Extract the (x, y) coordinate from the center of the cell holding the provided text.  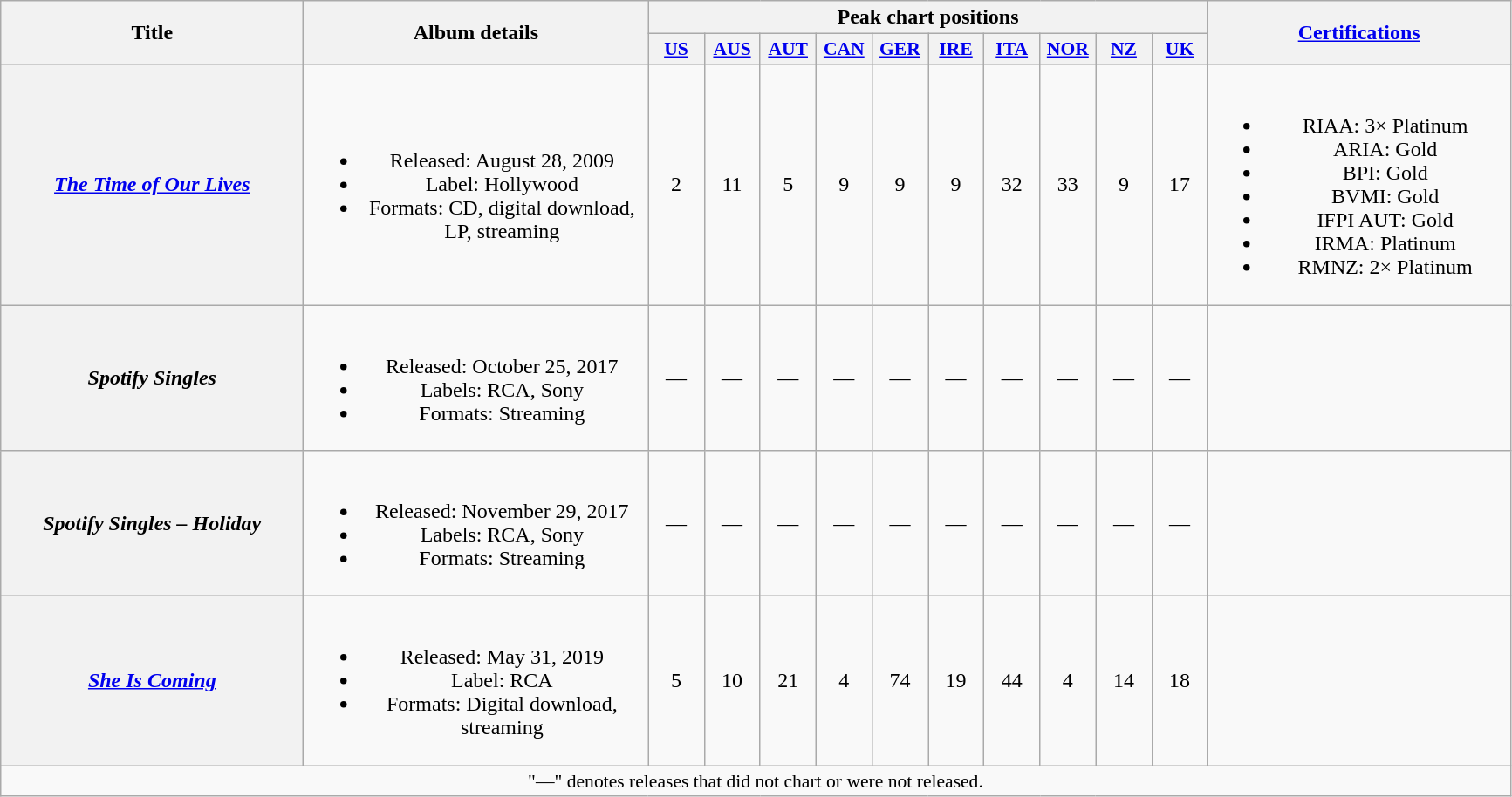
RIAA: 3× PlatinumARIA: GoldBPI: GoldBVMI: GoldIFPI AUT: GoldIRMA: PlatinumRMNZ: 2× Platinum (1359, 185)
Released: November 29, 2017Labels: RCA, SonyFormats: Streaming (476, 523)
33 (1068, 185)
19 (956, 681)
Title (152, 33)
"—" denotes releases that did not chart or were not released. (756, 781)
Released: May 31, 2019Label: RCAFormats: Digital download, streaming (476, 681)
ITA (1012, 50)
She Is Coming (152, 681)
Spotify Singles (152, 378)
Certifications (1359, 33)
32 (1012, 185)
Album details (476, 33)
44 (1012, 681)
NOR (1068, 50)
CAN (844, 50)
74 (900, 681)
Peak chart positions (928, 17)
2 (676, 185)
AUS (732, 50)
17 (1180, 185)
UK (1180, 50)
14 (1124, 681)
Released: October 25, 2017Labels: RCA, SonyFormats: Streaming (476, 378)
AUT (788, 50)
Spotify Singles – Holiday (152, 523)
10 (732, 681)
NZ (1124, 50)
GER (900, 50)
The Time of Our Lives (152, 185)
21 (788, 681)
US (676, 50)
11 (732, 185)
IRE (956, 50)
18 (1180, 681)
Released: August 28, 2009Label: HollywoodFormats: CD, digital download, LP, streaming (476, 185)
